Scan for the cell matching the given text and deliver its [x, y] coordinate at center. 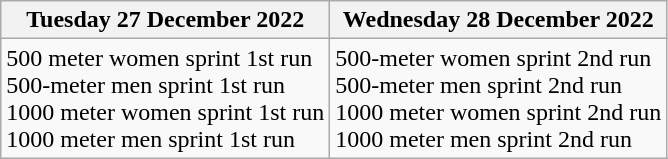
500 meter women sprint 1st run 500-meter men sprint 1st run 1000 meter women sprint 1st run 1000 meter men sprint 1st run [166, 98]
500-meter women sprint 2nd run 500-meter men sprint 2nd run 1000 meter women sprint 2nd run 1000 meter men sprint 2nd run [498, 98]
Wednesday 28 December 2022 [498, 20]
Tuesday 27 December 2022 [166, 20]
